Extract the [X, Y] coordinate from the center of the cell holding the provided text.  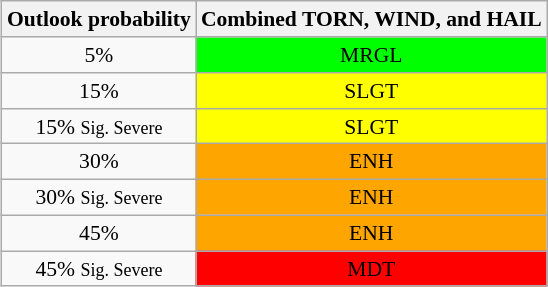
45% Sig. Severe [99, 269]
30% [99, 162]
5% [99, 55]
MRGL [372, 55]
Outlook probability [99, 19]
30% Sig. Severe [99, 197]
15% [99, 91]
15% Sig. Severe [99, 126]
Combined TORN, WIND, and HAIL [372, 19]
MDT [372, 269]
45% [99, 233]
